Pinpoint the cell where the given text exists, returning its [x, y] midpoint coordinate. 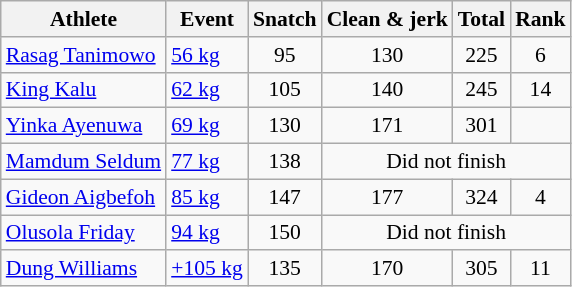
171 [388, 126]
Rasag Tanimowo [84, 55]
56 kg [207, 55]
Gideon Aigbefoh [84, 197]
77 kg [207, 162]
Olusola Friday [84, 233]
150 [285, 233]
62 kg [207, 90]
170 [388, 269]
Rank [540, 19]
Clean & jerk [388, 19]
95 [285, 55]
Yinka Ayenuwa [84, 126]
324 [482, 197]
245 [482, 90]
138 [285, 162]
4 [540, 197]
85 kg [207, 197]
140 [388, 90]
225 [482, 55]
69 kg [207, 126]
+105 kg [207, 269]
301 [482, 126]
Event [207, 19]
King Kalu [84, 90]
6 [540, 55]
11 [540, 269]
Mamdum Seldum [84, 162]
177 [388, 197]
135 [285, 269]
14 [540, 90]
Dung Williams [84, 269]
Total [482, 19]
Snatch [285, 19]
305 [482, 269]
105 [285, 90]
Athlete [84, 19]
147 [285, 197]
94 kg [207, 233]
